Output the (x, y) coordinate of the center of the cell containing the given text.  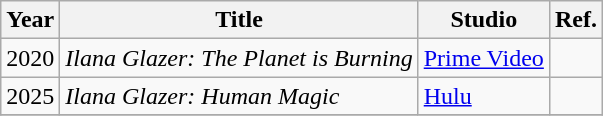
Ref. (576, 20)
Ilana Glazer: Human Magic (239, 96)
Ilana Glazer: The Planet is Burning (239, 58)
Hulu (484, 96)
2025 (30, 96)
Studio (484, 20)
Title (239, 20)
Year (30, 20)
2020 (30, 58)
Prime Video (484, 58)
